Return the (X, Y) coordinate for the center point of the cell that contains the specified text.  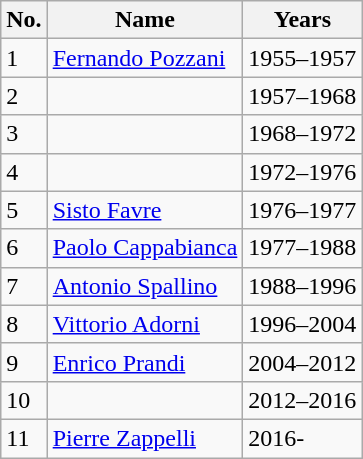
Vittorio Adorni (145, 324)
1968–1972 (302, 134)
Enrico Prandi (145, 362)
Sisto Favre (145, 210)
11 (24, 438)
Paolo Cappabianca (145, 248)
Antonio Spallino (145, 286)
6 (24, 248)
2004–2012 (302, 362)
5 (24, 210)
No. (24, 20)
8 (24, 324)
3 (24, 134)
2 (24, 96)
2012–2016 (302, 400)
1996–2004 (302, 324)
10 (24, 400)
1988–1996 (302, 286)
1976–1977 (302, 210)
1955–1957 (302, 58)
1957–1968 (302, 96)
1972–1976 (302, 172)
4 (24, 172)
2016- (302, 438)
1 (24, 58)
Fernando Pozzani (145, 58)
Pierre Zappelli (145, 438)
1977–1988 (302, 248)
7 (24, 286)
9 (24, 362)
Name (145, 20)
Years (302, 20)
